Return the (x, y) coordinate for the center point of the cell that contains the specified text.  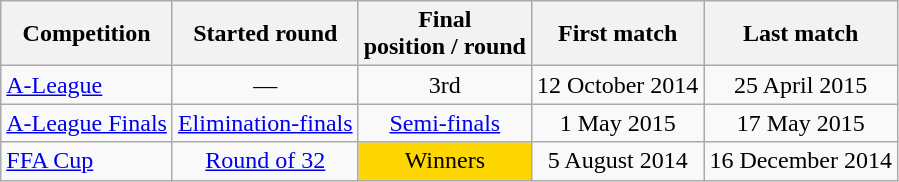
Elimination-finals (265, 123)
Winners (444, 161)
Started round (265, 34)
25 April 2015 (801, 85)
A-League (87, 85)
A-League Finals (87, 123)
Round of 32 (265, 161)
1 May 2015 (617, 123)
5 August 2014 (617, 161)
16 December 2014 (801, 161)
12 October 2014 (617, 85)
First match (617, 34)
Last match (801, 34)
— (265, 85)
Semi-finals (444, 123)
Final position / round (444, 34)
17 May 2015 (801, 123)
FFA Cup (87, 161)
Competition (87, 34)
3rd (444, 85)
